Provide the [X, Y] coordinate of the cell's center where the given text is located.  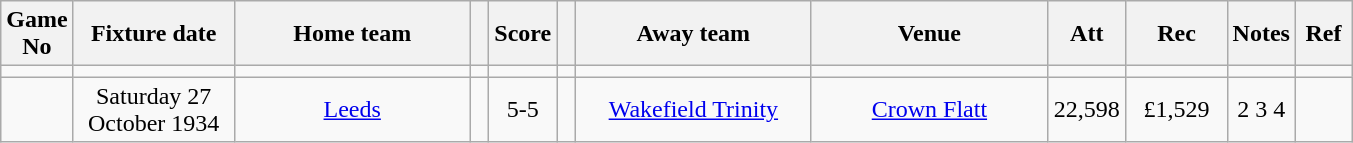
Game No [37, 34]
2 3 4 [1261, 110]
22,598 [1086, 110]
5-5 [523, 110]
Ref [1323, 34]
Venue [929, 34]
Saturday 27 October 1934 [154, 110]
Crown Flatt [929, 110]
Att [1086, 34]
£1,529 [1176, 110]
Score [523, 34]
Wakefield Trinity [693, 110]
Home team [352, 34]
Rec [1176, 34]
Away team [693, 34]
Fixture date [154, 34]
Notes [1261, 34]
Leeds [352, 110]
